Detect which cell encompasses the target text, then output its (x, y) center coordinate. 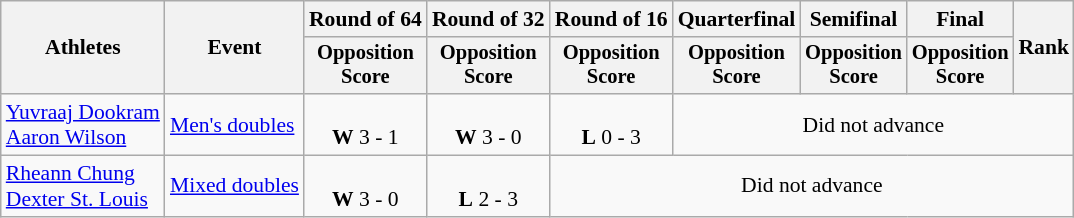
Yuvraaj DookramAaron Wilson (83, 124)
Round of 64 (366, 19)
Semifinal (854, 19)
Rank (1044, 48)
L 2 - 3 (488, 186)
Round of 32 (488, 19)
Round of 16 (612, 19)
Mixed doubles (234, 186)
W 3 - 1 (366, 124)
Men's doubles (234, 124)
Event (234, 48)
Quarterfinal (737, 19)
L 0 - 3 (612, 124)
Final (960, 19)
Rheann ChungDexter St. Louis (83, 186)
Athletes (83, 48)
